Pinpoint the cell where the given text exists, returning its [X, Y] midpoint coordinate. 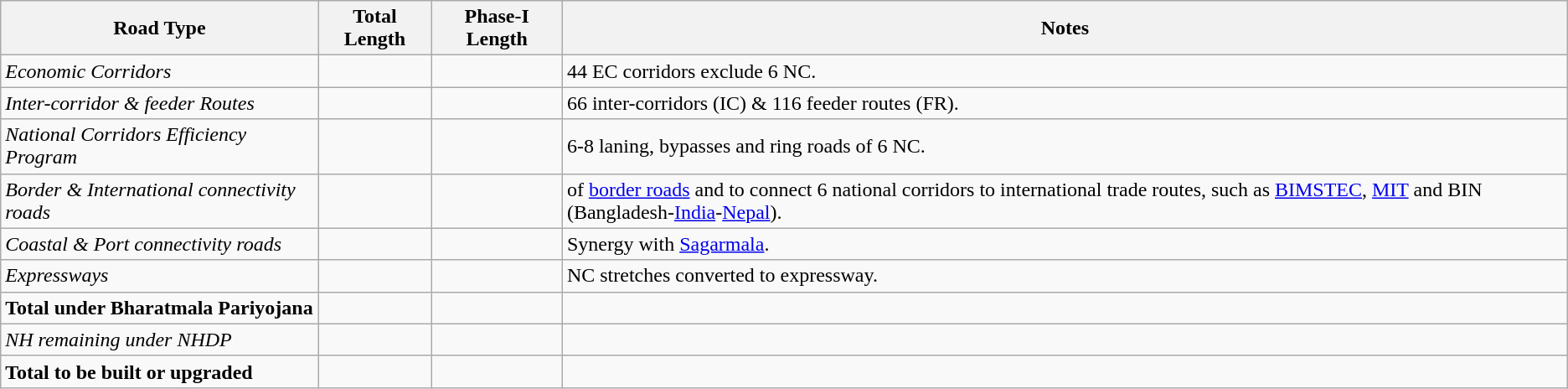
6-8 laning, bypasses and ring roads of 6 NC. [1065, 146]
Inter-corridor & feeder Routes [159, 103]
NH remaining under NHDP [159, 340]
Notes [1065, 29]
National Corridors Efficiency Program [159, 146]
Synergy with Sagarmala. [1065, 244]
Economic Corridors [159, 71]
Border & International connectivity roads [159, 201]
Total to be built or upgraded [159, 371]
66 inter-corridors (IC) & 116 feeder routes (FR). [1065, 103]
Total under Bharatmala Pariyojana [159, 308]
44 EC corridors exclude 6 NC. [1065, 71]
Expressways [159, 276]
Road Type [159, 29]
Phase-I Length [497, 29]
Coastal & Port connectivity roads [159, 244]
NC stretches converted to expressway. [1065, 276]
of border roads and to connect 6 national corridors to international trade routes, such as BIMSTEC, MIT and BIN (Bangladesh-India-Nepal). [1065, 201]
Total Length [375, 29]
